Locate the cell with the specified text and output its (x, y) center coordinate. 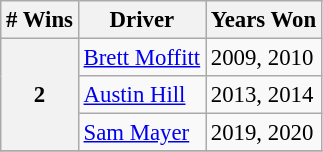
Sam Mayer (142, 133)
# Wins (40, 20)
2013, 2014 (264, 95)
2019, 2020 (264, 133)
2009, 2010 (264, 58)
2 (40, 96)
Years Won (264, 20)
Brett Moffitt (142, 58)
Driver (142, 20)
Austin Hill (142, 95)
